Extract the (x, y) coordinate from the center of the cell holding the provided text.  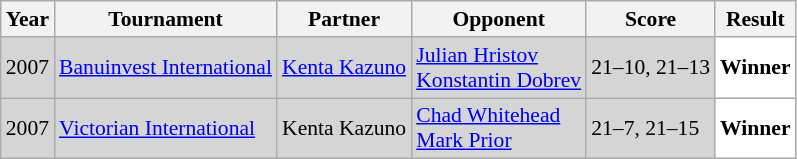
Chad Whitehead Mark Prior (498, 128)
Partner (344, 19)
Opponent (498, 19)
Victorian International (166, 128)
21–7, 21–15 (650, 128)
Julian Hristov Konstantin Dobrev (498, 68)
Result (756, 19)
Banuinvest International (166, 68)
Year (28, 19)
21–10, 21–13 (650, 68)
Score (650, 19)
Tournament (166, 19)
